Locate the cell with the specified text and output its [X, Y] center coordinate. 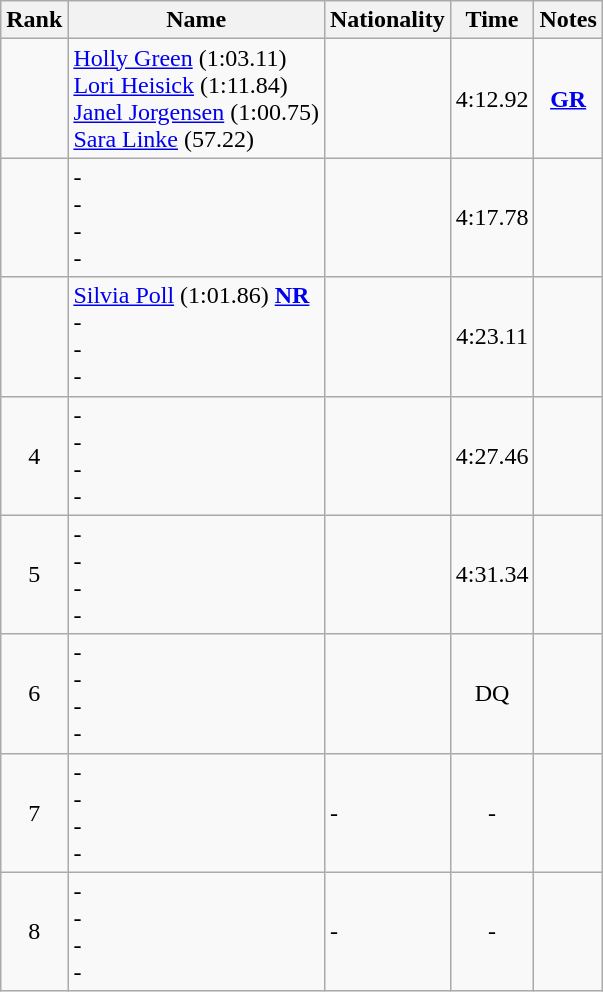
Rank [34, 20]
4:17.78 [492, 218]
GR [568, 98]
DQ [492, 694]
4:27.46 [492, 456]
Notes [568, 20]
Holly Green (1:03.11) Lori Heisick (1:11.84) Janel Jorgensen (1:00.75) Sara Linke (57.22) [196, 98]
4:31.34 [492, 574]
Nationality [387, 20]
8 [34, 932]
Silvia Poll (1:01.86) NR - - - [196, 336]
7 [34, 812]
Name [196, 20]
5 [34, 574]
6 [34, 694]
Time [492, 20]
4:12.92 [492, 98]
4 [34, 456]
4:23.11 [492, 336]
